Scan for the cell matching the given text and deliver its (x, y) coordinate at center. 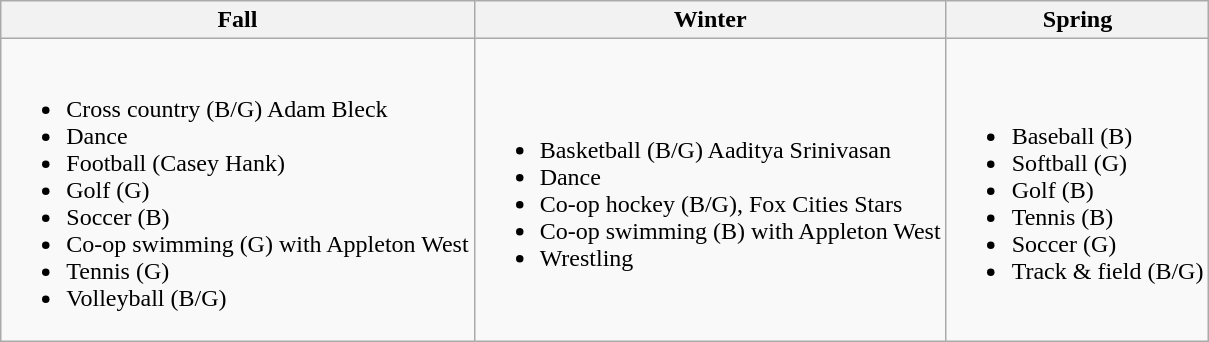
Baseball (B)Softball (G)Golf (B)Tennis (B)Soccer (G)Track & field (B/G) (1078, 190)
Basketball (B/G) Aaditya SrinivasanDanceCo-op hockey (B/G), Fox Cities StarsCo-op swimming (B) with Appleton WestWrestling (710, 190)
Fall (238, 20)
Spring (1078, 20)
Winter (710, 20)
Cross country (B/G) Adam BleckDanceFootball (Casey Hank)Golf (G)Soccer (B)Co-op swimming (G) with Appleton WestTennis (G)Volleyball (B/G) (238, 190)
